Detect which cell encompasses the target text, then output its [X, Y] center coordinate. 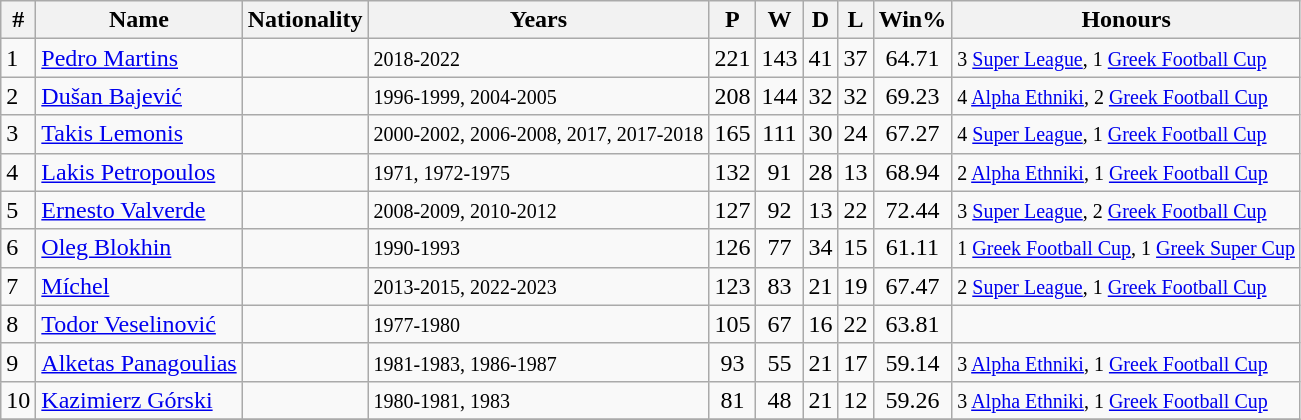
2018-2022 [538, 58]
208 [732, 96]
2013-2015, 2022-2023 [538, 286]
111 [780, 134]
12 [856, 400]
63.81 [912, 324]
24 [856, 134]
1 [18, 58]
5 [18, 210]
Takis Lemonis [139, 134]
77 [780, 248]
221 [732, 58]
7 [18, 286]
67.27 [912, 134]
Míchel [139, 286]
2 Super League, 1 Greek Football Cup [1126, 286]
Lakis Petropoulos [139, 172]
Years [538, 20]
Pedro Martins [139, 58]
28 [820, 172]
# [18, 20]
64.71 [912, 58]
1996-1999, 2004-2005 [538, 96]
Nationality [305, 20]
P [732, 20]
1 Greek Football Cup, 1 Greek Super Cup [1126, 248]
37 [856, 58]
72.44 [912, 210]
93 [732, 362]
59.14 [912, 362]
Win% [912, 20]
61.11 [912, 248]
144 [780, 96]
105 [732, 324]
68.94 [912, 172]
30 [820, 134]
143 [780, 58]
3 Super League, 2 Greek Football Cup [1126, 210]
91 [780, 172]
1981-1983, 1986-1987 [538, 362]
16 [820, 324]
1977-1980 [538, 324]
4 [18, 172]
Name [139, 20]
2 Alpha Ethniki, 1 Greek Football Cup [1126, 172]
2000-2002, 2006-2008, 2017, 2017-2018 [538, 134]
4 Super League, 1 Greek Football Cup [1126, 134]
67 [780, 324]
48 [780, 400]
Oleg Blokhin [139, 248]
126 [732, 248]
Honours [1126, 20]
165 [732, 134]
Dušan Bajević [139, 96]
83 [780, 286]
1980-1981, 1983 [538, 400]
Todor Veselinović [139, 324]
132 [732, 172]
17 [856, 362]
8 [18, 324]
3 Super League, 1 Greek Football Cup [1126, 58]
W [780, 20]
123 [732, 286]
Ernesto Valverde [139, 210]
15 [856, 248]
10 [18, 400]
2 [18, 96]
2008-2009, 2010-2012 [538, 210]
41 [820, 58]
Kazimierz Górski [139, 400]
3 [18, 134]
1971, 1972-1975 [538, 172]
34 [820, 248]
9 [18, 362]
19 [856, 286]
67.47 [912, 286]
69.23 [912, 96]
81 [732, 400]
92 [780, 210]
Alketas Panagoulias [139, 362]
D [820, 20]
L [856, 20]
127 [732, 210]
59.26 [912, 400]
1990-1993 [538, 248]
55 [780, 362]
6 [18, 248]
4 Alpha Ethniki, 2 Greek Football Cup [1126, 96]
